Return [x, y] of the center of cell containing provided text 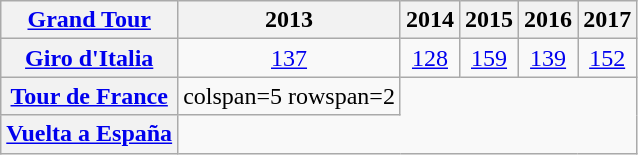
Tour de France [90, 96]
137 [290, 58]
2015 [488, 20]
Vuelta a España [90, 134]
Grand Tour [90, 20]
Giro d'Italia [90, 58]
2016 [548, 20]
colspan=5 rowspan=2 [290, 96]
128 [430, 58]
152 [608, 58]
2013 [290, 20]
139 [548, 58]
159 [488, 58]
2014 [430, 20]
2017 [608, 20]
